Locate the cell with the specified text and output its [x, y] center coordinate. 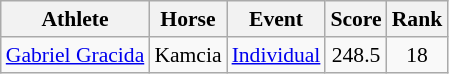
248.5 [356, 55]
Horse [188, 19]
Score [356, 19]
Kamcia [188, 55]
Event [276, 19]
18 [418, 55]
Gabriel Gracida [76, 55]
Individual [276, 55]
Rank [418, 19]
Athlete [76, 19]
